Determine the (X, Y) coordinate at the center of the cell enclosing the given text.  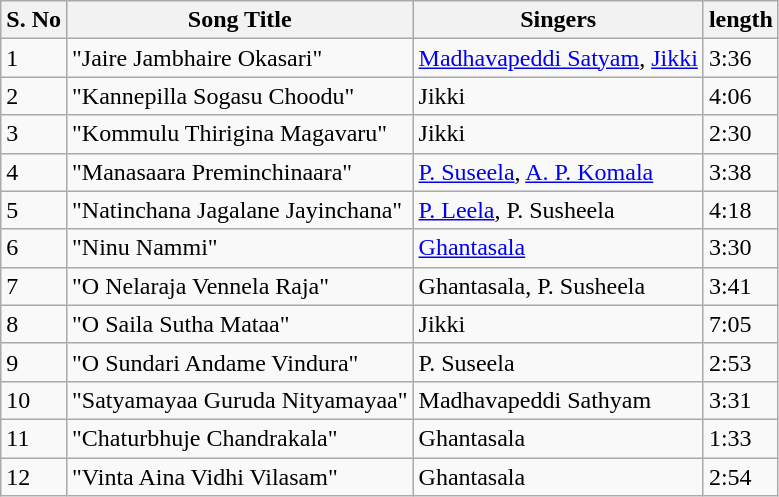
2:54 (740, 477)
"Chaturbhuje Chandrakala" (240, 438)
6 (34, 248)
8 (34, 324)
3:31 (740, 400)
Ghantasala, P. Susheela (558, 286)
"Natinchana Jagalane Jayinchana" (240, 210)
7 (34, 286)
3 (34, 134)
"Vinta Aina Vidhi Vilasam" (240, 477)
3:38 (740, 172)
2:53 (740, 362)
P. Suseela, A. P. Komala (558, 172)
length (740, 20)
"O Saila Sutha Mataa" (240, 324)
4:06 (740, 96)
"Ninu Nammi" (240, 248)
3:30 (740, 248)
"Jaire Jambhaire Okasari" (240, 58)
"O Nelaraja Vennela Raja" (240, 286)
Song Title (240, 20)
Singers (558, 20)
12 (34, 477)
9 (34, 362)
3:36 (740, 58)
11 (34, 438)
4 (34, 172)
10 (34, 400)
Madhavapeddi Sathyam (558, 400)
"Manasaara Preminchinaara" (240, 172)
P. Leela, P. Susheela (558, 210)
4:18 (740, 210)
5 (34, 210)
1:33 (740, 438)
3:41 (740, 286)
P. Suseela (558, 362)
"Satyamayaa Guruda Nityamayaa" (240, 400)
"Kommulu Thirigina Magavaru" (240, 134)
S. No (34, 20)
2:30 (740, 134)
2 (34, 96)
"O Sundari Andame Vindura" (240, 362)
Madhavapeddi Satyam, Jikki (558, 58)
1 (34, 58)
7:05 (740, 324)
"Kannepilla Sogasu Choodu" (240, 96)
